Output the [X, Y] coordinate of the center of the cell containing the given text.  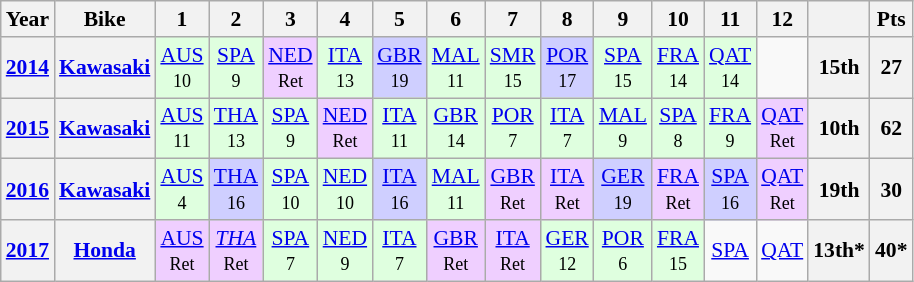
GBR14 [456, 128]
6 [456, 19]
40* [892, 250]
5 [400, 19]
8 [566, 19]
SPA10 [290, 190]
ITA16 [400, 190]
THA16 [236, 190]
12 [782, 19]
30 [892, 190]
Pts [892, 19]
2016 [28, 190]
7 [513, 19]
THA13 [236, 128]
15th [839, 68]
1 [182, 19]
GBR19 [400, 68]
AUS11 [182, 128]
SPA7 [290, 250]
FRA14 [678, 68]
FRARet [678, 190]
19th [839, 190]
SPA15 [623, 68]
9 [623, 19]
2015 [28, 128]
NED9 [345, 250]
2 [236, 19]
2017 [28, 250]
QAT [782, 250]
GER19 [623, 190]
ITA13 [345, 68]
POR17 [566, 68]
MAL9 [623, 128]
4 [345, 19]
SPA16 [730, 190]
GER12 [566, 250]
FRA9 [730, 128]
SPA8 [678, 128]
Honda [104, 250]
SMR15 [513, 68]
POR6 [623, 250]
THARet [236, 250]
AUSRet [182, 250]
SPA [730, 250]
10th [839, 128]
QAT14 [730, 68]
3 [290, 19]
13th* [839, 250]
Bike [104, 19]
POR7 [513, 128]
AUS10 [182, 68]
27 [892, 68]
AUS4 [182, 190]
Year [28, 19]
10 [678, 19]
FRA15 [678, 250]
2014 [28, 68]
NED10 [345, 190]
11 [730, 19]
62 [892, 128]
ITA11 [400, 128]
